Scan for the cell matching the given text and deliver its [X, Y] coordinate at center. 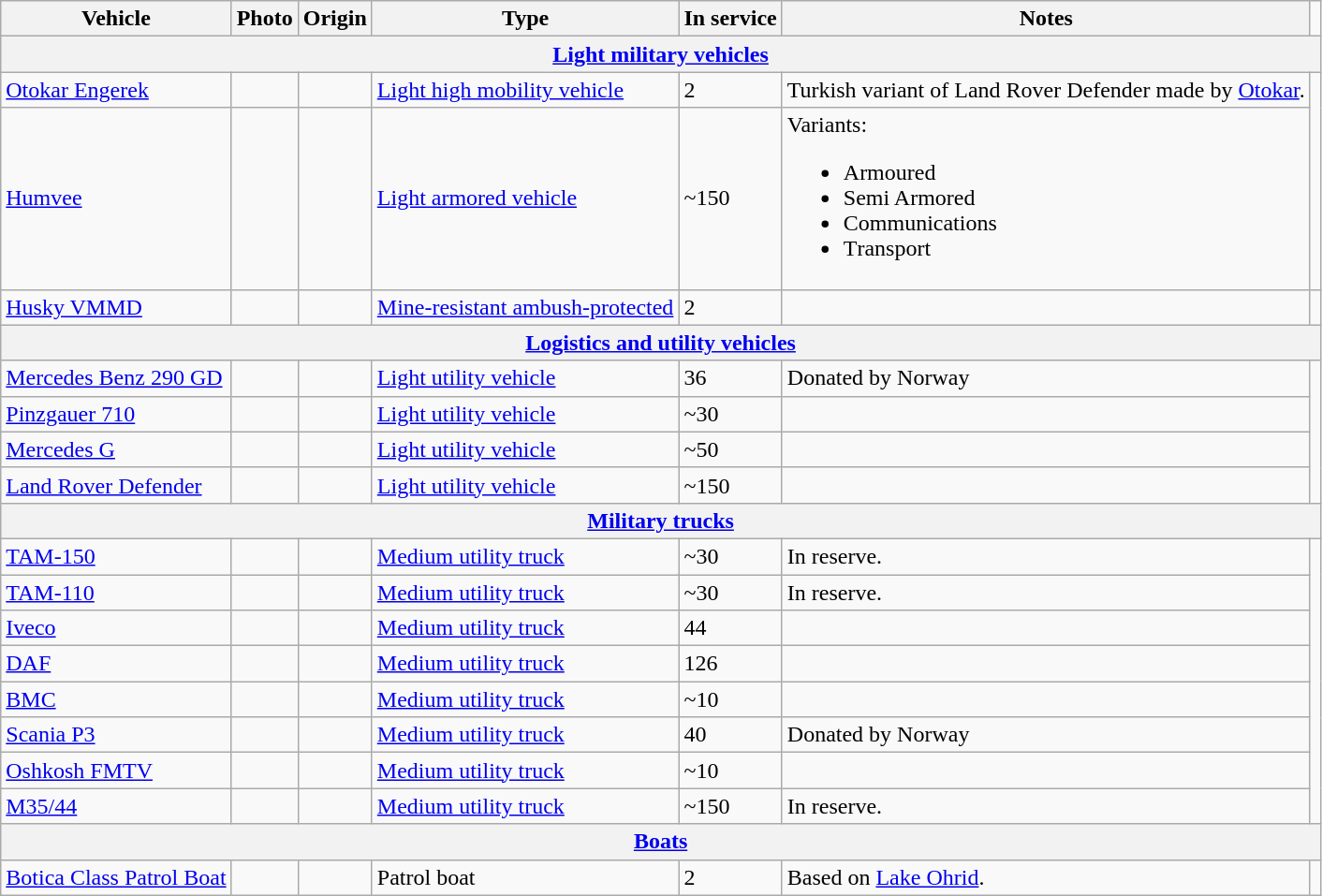
Otokar Engerek [116, 90]
Scania P3 [116, 735]
Mercedes G [116, 449]
Iveco [116, 628]
M35/44 [116, 806]
Patrol boat [525, 877]
Military trucks [661, 521]
Land Rover Defender [116, 485]
Based on Lake Ohrid. [1046, 877]
36 [730, 378]
TAM-110 [116, 593]
Light military vehicles [661, 54]
Vehicle [116, 19]
Husky VMMD [116, 307]
Photo [264, 19]
In service [730, 19]
44 [730, 628]
Light high mobility vehicle [525, 90]
126 [730, 664]
DAF [116, 664]
Light armored vehicle [525, 198]
Origin [335, 19]
Variants:ArmouredSemi ArmoredCommunicationsТransport [1046, 198]
Boats [661, 842]
~50 [730, 449]
Mine-resistant ambush-protected [525, 307]
Pinzgauer 710 [116, 414]
40 [730, 735]
Type [525, 19]
Mercedes Benz 290 GD [116, 378]
BMC [116, 699]
Humvee [116, 198]
TAM-150 [116, 556]
Turkish variant of Land Rover Defender made by Otokar. [1046, 90]
Notes [1046, 19]
Logistics and utility vehicles [661, 343]
Botica Class Patrol Boat [116, 877]
Oshkosh FMTV [116, 771]
